Return [X, Y] of the center of cell containing provided text 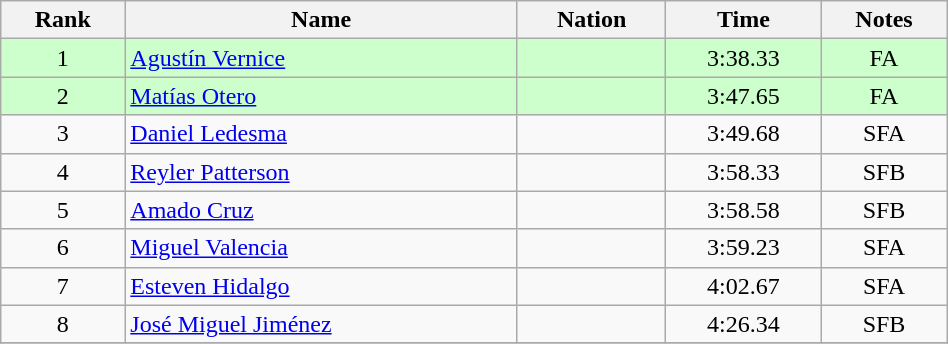
4:02.67 [744, 286]
8 [63, 324]
Nation [592, 20]
Rank [63, 20]
Matías Otero [322, 96]
Daniel Ledesma [322, 134]
Agustín Vernice [322, 58]
3:47.65 [744, 96]
2 [63, 96]
Name [322, 20]
Miguel Valencia [322, 248]
3:58.58 [744, 210]
Time [744, 20]
5 [63, 210]
4:26.34 [744, 324]
Amado Cruz [322, 210]
3:59.23 [744, 248]
José Miguel Jiménez [322, 324]
Notes [884, 20]
1 [63, 58]
7 [63, 286]
Reyler Patterson [322, 172]
Esteven Hidalgo [322, 286]
4 [63, 172]
3:58.33 [744, 172]
3 [63, 134]
6 [63, 248]
3:38.33 [744, 58]
3:49.68 [744, 134]
